Locate the cell with the specified text and output its [X, Y] center coordinate. 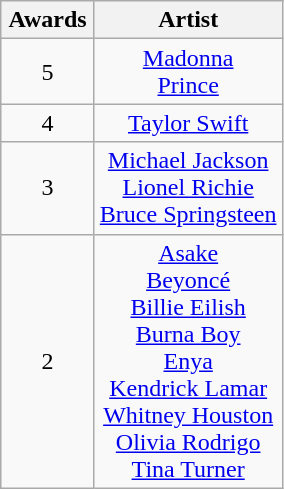
2 [48, 361]
3 [48, 188]
Michael Jackson Lionel Richie Bruce Springsteen [188, 188]
Artist [188, 20]
4 [48, 123]
Taylor Swift [188, 123]
Awards [48, 20]
Asake Beyoncé Billie Eilish Burna Boy Enya Kendrick Lamar Whitney Houston Olivia Rodrigo Tina Turner [188, 361]
Madonna Prince [188, 72]
5 [48, 72]
